Scan for the cell matching the given text and deliver its [X, Y] coordinate at center. 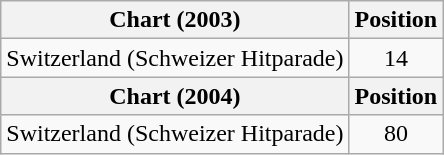
Chart (2004) [175, 96]
80 [396, 134]
14 [396, 58]
Chart (2003) [175, 20]
